Return [X, Y] of the center of cell containing provided text 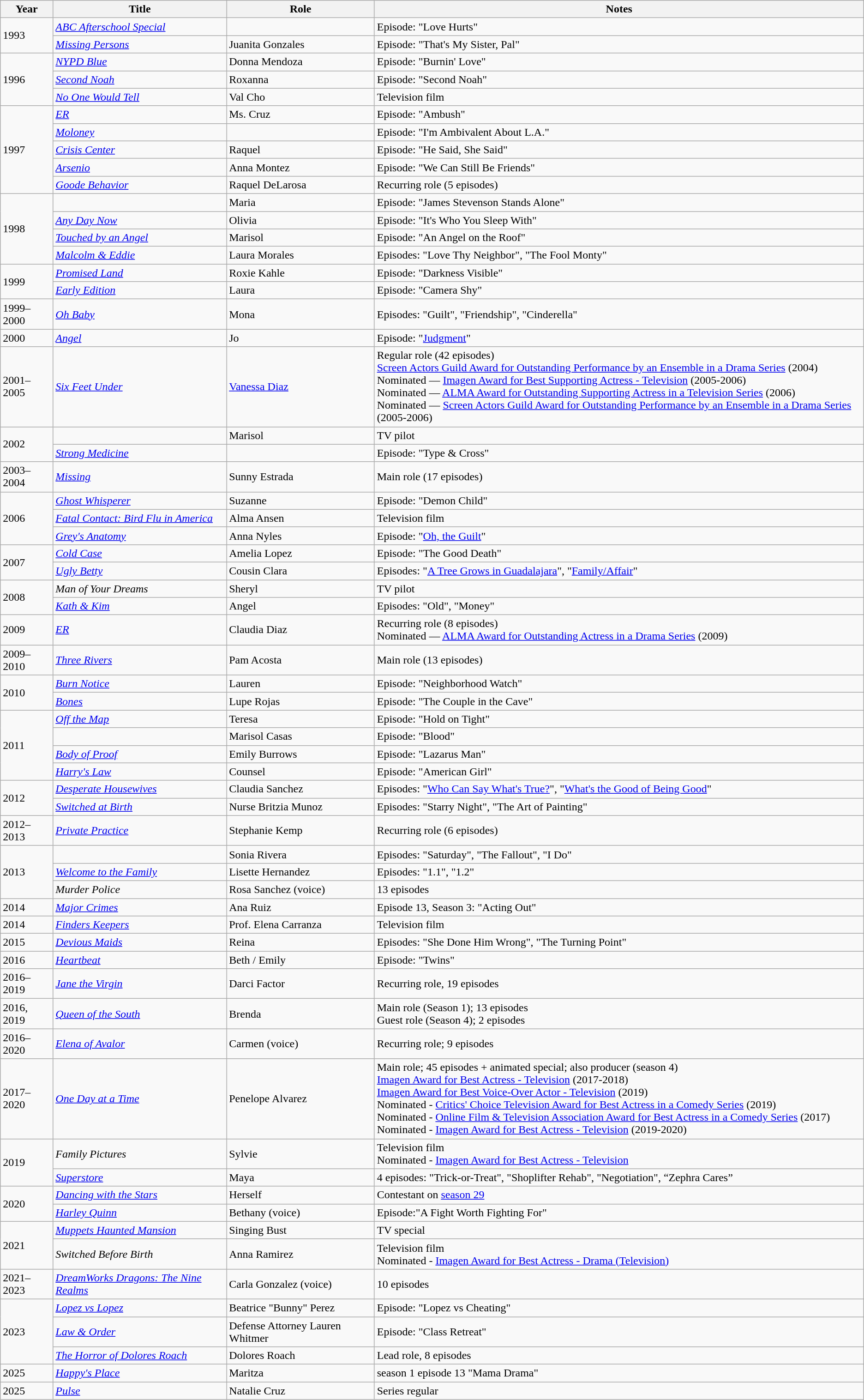
10 episodes [619, 1284]
Lisette Hernandez [301, 872]
Sylvie [301, 1153]
Episodes: "A Tree Grows in Guadalajara", "Family/Affair" [619, 571]
Roxanna [301, 79]
Devious Maids [140, 942]
Defense Attorney Lauren Whitmer [301, 1332]
Jo [301, 338]
Episode: "That's My Sister, Pal" [619, 44]
2020 [27, 1204]
2010 [27, 693]
Anna Ramirez [301, 1254]
Amelia Lopez [301, 553]
Year [27, 9]
Family Pictures [140, 1153]
Switched Before Birth [140, 1254]
2000 [27, 338]
Episode: "Judgment" [619, 338]
Heartbeat [140, 960]
Raquel DeLarosa [301, 185]
Muppets Haunted Mansion [140, 1230]
Series regular [619, 1391]
Claudia Sanchez [301, 789]
Episodes: "Who Can Say What's True?", "What's the Good of Being Good" [619, 789]
Episode: "The Good Death" [619, 553]
Man of Your Dreams [140, 589]
Episodes: "Love Thy Neighbor", "The Fool Monty" [619, 255]
Beatrice "Bunny" Perez [301, 1308]
1999 [27, 282]
Episodes: "1.1", "1.2" [619, 872]
Recurring role; 9 episodes [619, 1044]
Recurring role (8 episodes)Nominated — ALMA Award for Outstanding Actress in a Drama Series (2009) [619, 630]
Lead role, 8 episodes [619, 1356]
Episode: "Darkness Visible" [619, 273]
Marisol Casas [301, 736]
Roxie Kahle [301, 273]
2008 [27, 597]
Bethany (voice) [301, 1213]
Olivia [301, 220]
Lauren [301, 684]
Val Cho [301, 97]
ABC Afterschool Special [140, 27]
Maritza [301, 1373]
Anna Montez [301, 167]
Title [140, 9]
Anna Nyles [301, 536]
Harry's Law [140, 772]
Ms. Cruz [301, 115]
2019 [27, 1163]
Major Crimes [140, 907]
Episode: "Love Hurts" [619, 27]
Episode: "Lazarus Man" [619, 754]
Laura Morales [301, 255]
Donna Mendoza [301, 62]
2016 [27, 960]
Sonia Rivera [301, 854]
Episode: "Blood" [619, 736]
Episode: "James Stevenson Stands Alone" [619, 202]
1998 [27, 229]
Early Edition [140, 290]
Private Practice [140, 830]
Role [301, 9]
Six Feet Under [140, 387]
Main role (13 episodes) [619, 660]
2006 [27, 518]
Moloney [140, 132]
Teresa [301, 719]
Lupe Rojas [301, 701]
Episode: "The Couple in the Cave" [619, 701]
The Horror of Dolores Roach [140, 1356]
2007 [27, 562]
1997 [27, 150]
2001–2005 [27, 387]
Murder Police [140, 889]
Grey's Anatomy [140, 536]
Raquel [301, 150]
Notes [619, 9]
Episode: "Class Retreat" [619, 1332]
Episode: "Oh, the Guilt" [619, 536]
4 episodes: "Trick-or-Treat", "Shoplifter Rehab", "Negotiation", “Zephra Cares” [619, 1177]
Maya [301, 1177]
2015 [27, 942]
Switched at Birth [140, 807]
Episode: "Lopez vs Cheating" [619, 1308]
Recurring role (6 episodes) [619, 830]
Mona [301, 314]
Episode: "Second Noah" [619, 79]
Pam Acosta [301, 660]
Missing Persons [140, 44]
Jane the Virgin [140, 984]
Superstore [140, 1177]
2023 [27, 1332]
Sheryl [301, 589]
Desperate Housewives [140, 789]
13 episodes [619, 889]
Ana Ruiz [301, 907]
Stephanie Kemp [301, 830]
Cousin Clara [301, 571]
Episode: "Demon Child" [619, 501]
Maria [301, 202]
2016, 2019 [27, 1014]
Episode: "It's Who You Sleep With" [619, 220]
Recurring role, 19 episodes [619, 984]
Second Noah [140, 79]
One Day at a Time [140, 1099]
Penelope Alvarez [301, 1099]
Episode: "Camera Shy" [619, 290]
Kath & Kim [140, 606]
Claudia Diaz [301, 630]
Rosa Sanchez (voice) [301, 889]
Crisis Center [140, 150]
Reina [301, 942]
Carla Gonzalez (voice) [301, 1284]
Television filmNominated - Imagen Award for Best Actress - Television [619, 1153]
Emily Burrows [301, 754]
Fatal Contact: Bird Flu in America [140, 518]
Episode: "He Said, She Said" [619, 150]
Finders Keepers [140, 925]
2017–2020 [27, 1099]
Television filmNominated - Imagen Award for Best Actress - Drama (Television) [619, 1254]
Episode:"A Fight Worth Fighting For" [619, 1213]
Prof. Elena Carranza [301, 925]
2002 [27, 444]
Queen of the South [140, 1014]
Touched by an Angel [140, 238]
Goode Behavior [140, 185]
Episodes: "Guilt", "Friendship", "Cinderella" [619, 314]
Ugly Betty [140, 571]
Episode: "Ambush" [619, 115]
2003–2004 [27, 477]
Episodes: "She Done Him Wrong", "The Turning Point" [619, 942]
Carmen (voice) [301, 1044]
No One Would Tell [140, 97]
2011 [27, 745]
Strong Medicine [140, 453]
Natalie Cruz [301, 1391]
Main role (Season 1); 13 episodes Guest role (Season 4); 2 episodes [619, 1014]
Pulse [140, 1391]
Laura [301, 290]
1999–2000 [27, 314]
Any Day Now [140, 220]
Harley Quinn [140, 1213]
Cold Case [140, 553]
Episode: "Twins" [619, 960]
Law & Order [140, 1332]
Episode: "Burnin' Love" [619, 62]
Dancing with the Stars [140, 1195]
Brenda [301, 1014]
Promised Land [140, 273]
2009 [27, 630]
2016–2019 [27, 984]
2009–2010 [27, 660]
Dolores Roach [301, 1356]
Bones [140, 701]
2021–2023 [27, 1284]
Juanita Gonzales [301, 44]
2012–2013 [27, 830]
Episode 13, Season 3: "Acting Out" [619, 907]
2021 [27, 1245]
2013 [27, 872]
Episode: "Hold on Tight" [619, 719]
Arsenio [140, 167]
Herself [301, 1195]
Lopez vs Lopez [140, 1308]
Welcome to the Family [140, 872]
Elena of Avalor [140, 1044]
Three Rivers [140, 660]
Episode: "Neighborhood Watch" [619, 684]
Episode: "American Girl" [619, 772]
Episode: "Type & Cross" [619, 453]
Singing Bust [301, 1230]
Episode: "We Can Still Be Friends" [619, 167]
Missing [140, 477]
1996 [27, 79]
Contestant on season 29 [619, 1195]
Recurring role (5 episodes) [619, 185]
1993 [27, 36]
Suzanne [301, 501]
Episodes: "Starry Night", "The Art of Painting" [619, 807]
Beth / Emily [301, 960]
2012 [27, 798]
Burn Notice [140, 684]
Darci Factor [301, 984]
Body of Proof [140, 754]
Off the Map [140, 719]
Main role (17 episodes) [619, 477]
Counsel [301, 772]
season 1 episode 13 "Mama Drama" [619, 1373]
Vanessa Diaz [301, 387]
Alma Ansen [301, 518]
Episodes: "Old", "Money" [619, 606]
Episode: "I'm Ambivalent About L.A." [619, 132]
Ghost Whisperer [140, 501]
Episode: "An Angel on the Roof" [619, 238]
Episodes: "Saturday", "The Fallout", "I Do" [619, 854]
2016–2020 [27, 1044]
Happy's Place [140, 1373]
TV special [619, 1230]
Nurse Britzia Munoz [301, 807]
Oh Baby [140, 314]
Sunny Estrada [301, 477]
DreamWorks Dragons: The Nine Realms [140, 1284]
Malcolm & Eddie [140, 255]
NYPD Blue [140, 62]
